Detect which cell encompasses the target text, then output its (X, Y) center coordinate. 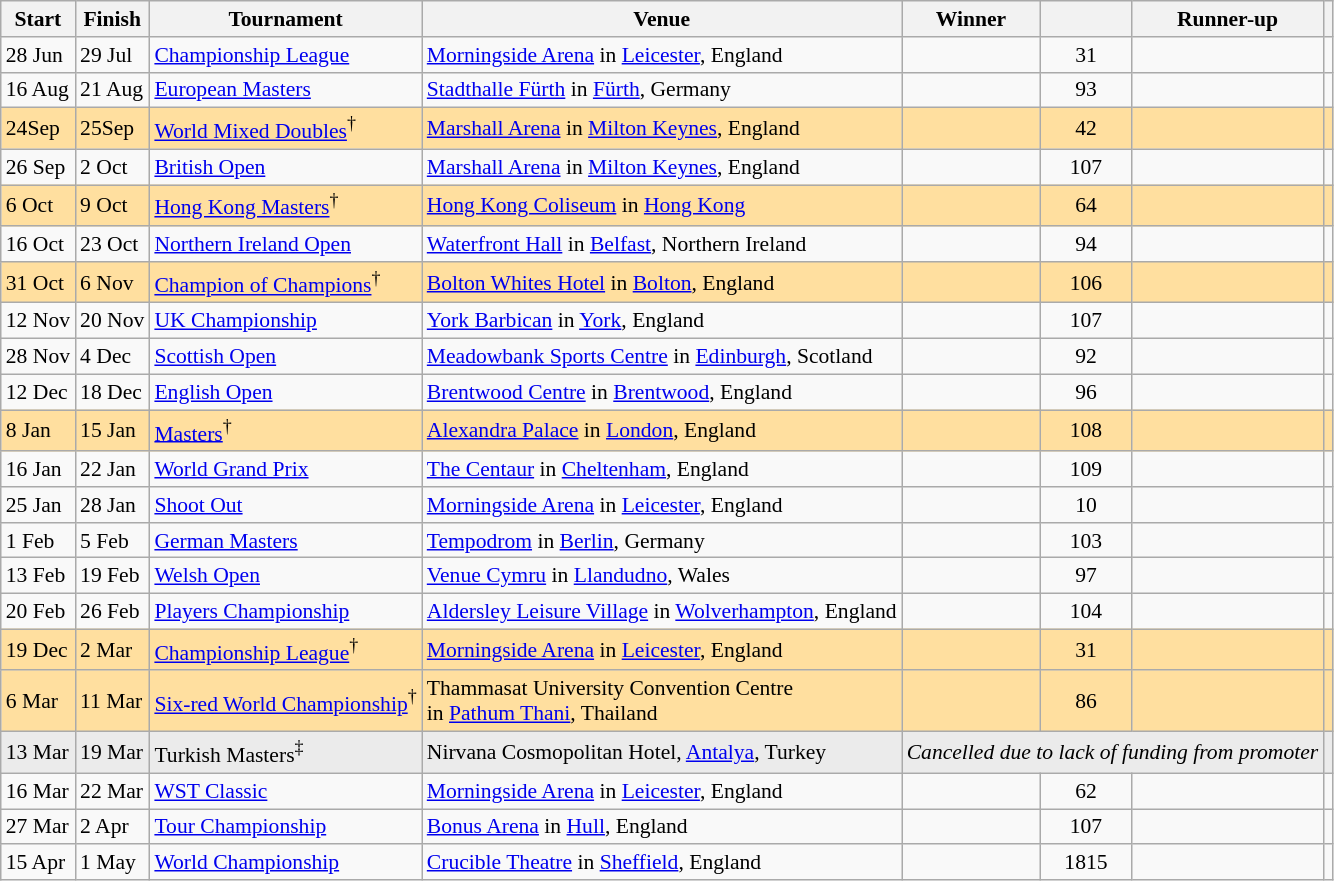
The Centaur in Cheltenham, England (662, 469)
64 (1086, 206)
28 Jun (38, 55)
2 Mar (112, 650)
German Masters (285, 541)
6 Oct (38, 206)
Cancelled due to lack of funding from promoter (1113, 752)
Thammasat University Convention Centrein Pathum Thani, Thailand (662, 702)
16 Aug (38, 90)
5 Feb (112, 541)
106 (1086, 282)
World Grand Prix (285, 469)
28 Nov (38, 357)
19 Dec (38, 650)
42 (1086, 128)
Tour Championship (285, 827)
Stadthalle Fürth in Fürth, Germany (662, 90)
Brentwood Centre in Brentwood, England (662, 392)
World Mixed Doubles† (285, 128)
86 (1086, 702)
Championship League (285, 55)
9 Oct (112, 206)
108 (1086, 430)
20 Nov (112, 321)
Waterfront Hall in Belfast, Northern Ireland (662, 244)
Championship League† (285, 650)
28 Jan (112, 505)
25 Jan (38, 505)
16 Mar (38, 791)
Bonus Arena in Hull, England (662, 827)
92 (1086, 357)
Alexandra Palace in London, England (662, 430)
Welsh Open (285, 576)
Tempodrom in Berlin, Germany (662, 541)
103 (1086, 541)
Tournament (285, 19)
1 Feb (38, 541)
Venue Cymru in Llandudno, Wales (662, 576)
6 Nov (112, 282)
16 Jan (38, 469)
Six-red World Championship† (285, 702)
8 Jan (38, 430)
Hong Kong Masters† (285, 206)
12 Dec (38, 392)
Crucible Theatre in Sheffield, England (662, 863)
UK Championship (285, 321)
6 Mar (38, 702)
62 (1086, 791)
11 Mar (112, 702)
22 Mar (112, 791)
18 Dec (112, 392)
2 Apr (112, 827)
19 Mar (112, 752)
Bolton Whites Hotel in Bolton, England (662, 282)
97 (1086, 576)
Hong Kong Coliseum in Hong Kong (662, 206)
WST Classic (285, 791)
British Open (285, 167)
94 (1086, 244)
93 (1086, 90)
Start (38, 19)
Meadowbank Sports Centre in Edinburgh, Scotland (662, 357)
Turkish Masters‡ (285, 752)
27 Mar (38, 827)
World Championship (285, 863)
13 Feb (38, 576)
10 (1086, 505)
15 Jan (112, 430)
European Masters (285, 90)
24Sep (38, 128)
31 Oct (38, 282)
21 Aug (112, 90)
2 Oct (112, 167)
26 Feb (112, 612)
12 Nov (38, 321)
19 Feb (112, 576)
Shoot Out (285, 505)
15 Apr (38, 863)
4 Dec (112, 357)
York Barbican in York, England (662, 321)
1 May (112, 863)
29 Jul (112, 55)
13 Mar (38, 752)
English Open (285, 392)
96 (1086, 392)
Northern Ireland Open (285, 244)
20 Feb (38, 612)
23 Oct (112, 244)
16 Oct (38, 244)
Nirvana Cosmopolitan Hotel, Antalya, Turkey (662, 752)
109 (1086, 469)
104 (1086, 612)
22 Jan (112, 469)
Aldersley Leisure Village in Wolverhampton, England (662, 612)
1815 (1086, 863)
Players Championship (285, 612)
Scottish Open (285, 357)
26 Sep (38, 167)
Runner-up (1228, 19)
25Sep (112, 128)
Winner (971, 19)
Venue (662, 19)
Finish (112, 19)
Masters† (285, 430)
Champion of Champions† (285, 282)
